Locate the cell with the specified text and output its [X, Y] center coordinate. 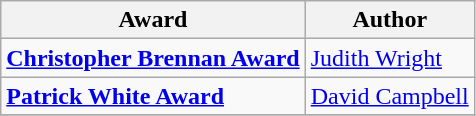
Author [390, 20]
David Campbell [390, 96]
Award [153, 20]
Patrick White Award [153, 96]
Christopher Brennan Award [153, 58]
Judith Wright [390, 58]
